Extract the (X, Y) coordinate from the center of the cell holding the provided text.  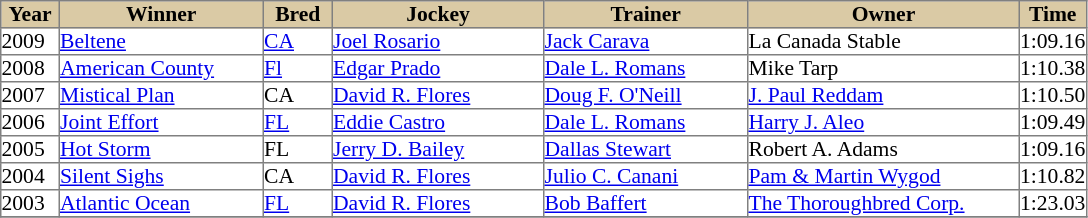
American County (161, 68)
2005 (30, 150)
Atlantic Ocean (161, 204)
The Thoroughbred Corp. (884, 204)
Time (1052, 14)
Joel Rosario (438, 42)
2004 (30, 176)
Winner (161, 14)
Beltene (161, 42)
Hot Storm (161, 150)
2008 (30, 68)
2007 (30, 96)
Eddie Castro (438, 122)
La Canada Stable (884, 42)
Silent Sighs (161, 176)
Bob Baffert (646, 204)
Joint Effort (161, 122)
Fl (298, 68)
Doug F. O'Neill (646, 96)
Jack Carava (646, 42)
Jockey (438, 14)
Owner (884, 14)
Jerry D. Bailey (438, 150)
2009 (30, 42)
Julio C. Canani (646, 176)
Harry J. Aleo (884, 122)
1:10.38 (1052, 68)
Year (30, 14)
2006 (30, 122)
2003 (30, 204)
Trainer (646, 14)
J. Paul Reddam (884, 96)
Pam & Martin Wygod (884, 176)
1:10.50 (1052, 96)
1:10.82 (1052, 176)
Dallas Stewart (646, 150)
1:09.49 (1052, 122)
Mistical Plan (161, 96)
Edgar Prado (438, 68)
1:23.03 (1052, 204)
Mike Tarp (884, 68)
Robert A. Adams (884, 150)
Bred (298, 14)
